Return the (x, y) coordinate for the center point of the cell that contains the specified text.  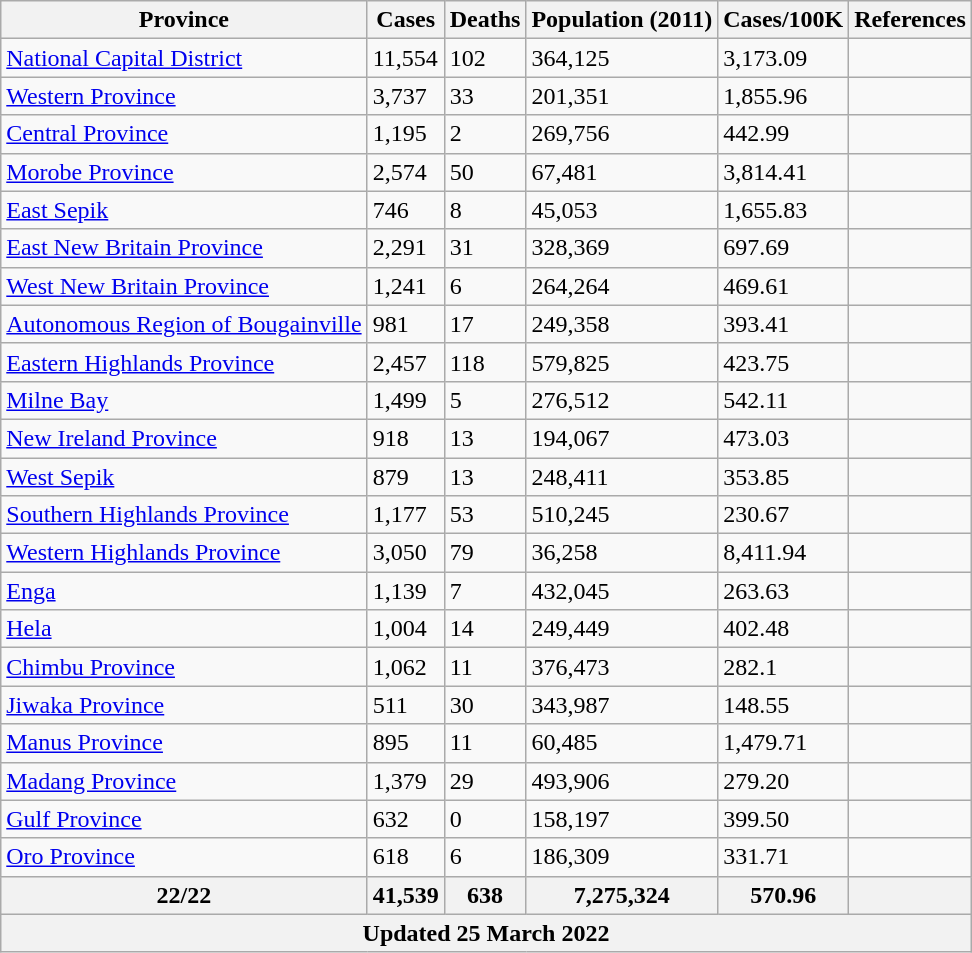
2,291 (406, 248)
30 (485, 705)
67,481 (622, 172)
570.96 (784, 895)
Southern Highlands Province (184, 515)
102 (485, 58)
31 (485, 248)
References (910, 20)
201,351 (622, 96)
432,045 (622, 591)
579,825 (622, 362)
2,457 (406, 362)
511 (406, 705)
5 (485, 400)
423.75 (784, 362)
79 (485, 553)
249,358 (622, 324)
8 (485, 210)
22/22 (184, 895)
1,139 (406, 591)
Milne Bay (184, 400)
Hela (184, 629)
Central Province (184, 134)
918 (406, 438)
1,004 (406, 629)
282.1 (784, 667)
Cases/100K (784, 20)
Deaths (485, 20)
276,512 (622, 400)
14 (485, 629)
194,067 (622, 438)
2 (485, 134)
West Sepik (184, 477)
186,309 (622, 857)
Cases (406, 20)
1,062 (406, 667)
3,814.41 (784, 172)
Autonomous Region of Bougainville (184, 324)
41,539 (406, 895)
746 (406, 210)
East Sepik (184, 210)
879 (406, 477)
Province (184, 20)
Gulf Province (184, 819)
364,125 (622, 58)
National Capital District (184, 58)
230.67 (784, 515)
29 (485, 781)
1,379 (406, 781)
Population (2011) (622, 20)
264,264 (622, 286)
Enga (184, 591)
Western Highlands Province (184, 553)
Jiwaka Province (184, 705)
8,411.94 (784, 553)
376,473 (622, 667)
11,554 (406, 58)
Chimbu Province (184, 667)
45,053 (622, 210)
249,449 (622, 629)
393.41 (784, 324)
1,195 (406, 134)
7,275,324 (622, 895)
3,050 (406, 553)
1,499 (406, 400)
510,245 (622, 515)
353.85 (784, 477)
7 (485, 591)
1,479.71 (784, 743)
1,177 (406, 515)
60,485 (622, 743)
263.63 (784, 591)
2,574 (406, 172)
East New Britain Province (184, 248)
697.69 (784, 248)
542.11 (784, 400)
Manus Province (184, 743)
632 (406, 819)
248,411 (622, 477)
895 (406, 743)
1,241 (406, 286)
269,756 (622, 134)
53 (485, 515)
402.48 (784, 629)
279.20 (784, 781)
981 (406, 324)
New Ireland Province (184, 438)
Updated 25 March 2022 (486, 933)
473.03 (784, 438)
Madang Province (184, 781)
158,197 (622, 819)
399.50 (784, 819)
33 (485, 96)
638 (485, 895)
36,258 (622, 553)
148.55 (784, 705)
1,655.83 (784, 210)
493,906 (622, 781)
Oro Province (184, 857)
50 (485, 172)
Western Province (184, 96)
3,173.09 (784, 58)
469.61 (784, 286)
3,737 (406, 96)
328,369 (622, 248)
Eastern Highlands Province (184, 362)
West New Britain Province (184, 286)
618 (406, 857)
17 (485, 324)
343,987 (622, 705)
442.99 (784, 134)
1,855.96 (784, 96)
118 (485, 362)
Morobe Province (184, 172)
0 (485, 819)
331.71 (784, 857)
